Return the [x, y] coordinate for the center point of the cell that contains the specified text.  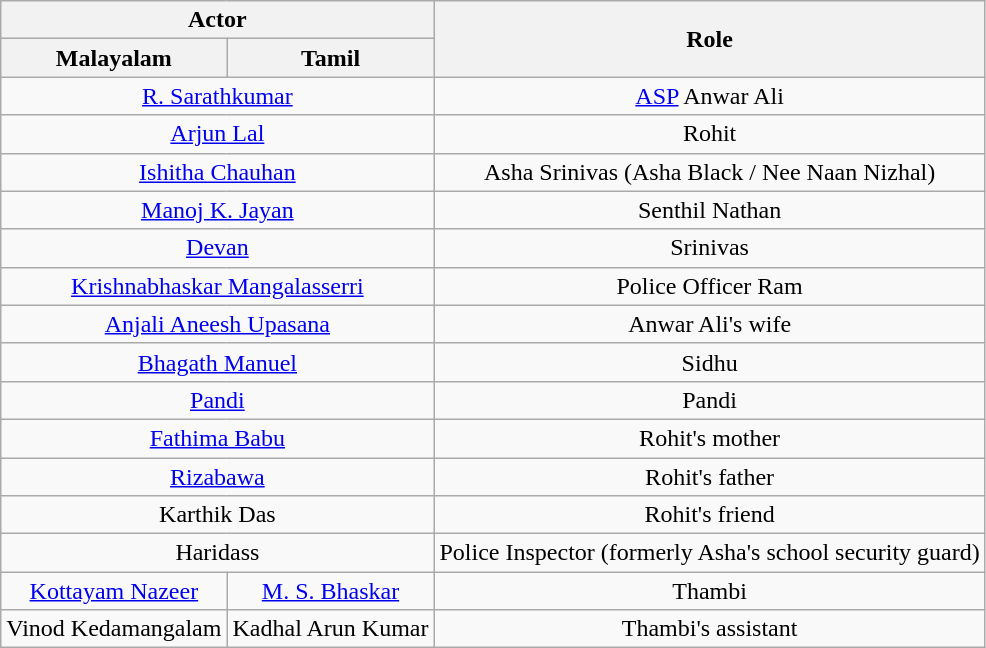
Rohit's father [710, 477]
Sidhu [710, 362]
Asha Srinivas (Asha Black / Nee Naan Nizhal) [710, 172]
Arjun Lal [218, 134]
Manoj K. Jayan [218, 210]
Ishitha Chauhan [218, 172]
Haridass [218, 553]
Vinod Kedamangalam [114, 629]
ASP Anwar Ali [710, 96]
Anjali Aneesh Upasana [218, 324]
Fathima Babu [218, 438]
Devan [218, 248]
Bhagath Manuel [218, 362]
Anwar Ali's wife [710, 324]
Police Officer Ram [710, 286]
Rohit's mother [710, 438]
Rohit's friend [710, 515]
Role [710, 39]
Krishnabhaskar Mangalasserri [218, 286]
Kottayam Nazeer [114, 591]
Srinivas [710, 248]
Karthik Das [218, 515]
Actor [218, 20]
R. Sarathkumar [218, 96]
Rizabawa [218, 477]
M. S. Bhaskar [330, 591]
Kadhal Arun Kumar [330, 629]
Tamil [330, 58]
Malayalam [114, 58]
Senthil Nathan [710, 210]
Thambi [710, 591]
Thambi's assistant [710, 629]
Police Inspector (formerly Asha's school security guard) [710, 553]
Rohit [710, 134]
